Locate the cell with the specified text and output its [X, Y] center coordinate. 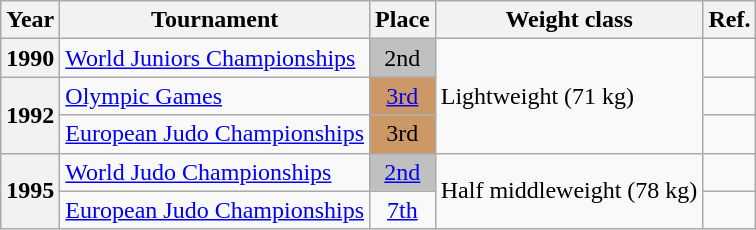
Weight class [569, 20]
7th [403, 210]
World Judo Championships [215, 172]
Lightweight (71 kg) [569, 96]
1995 [30, 191]
1992 [30, 115]
1990 [30, 58]
Year [30, 20]
Tournament [215, 20]
Place [403, 20]
Half middleweight (78 kg) [569, 191]
Ref. [730, 20]
World Juniors Championships [215, 58]
Olympic Games [215, 96]
